Capture the cell that displays the provided text and extract its (X, Y) central coordinate. 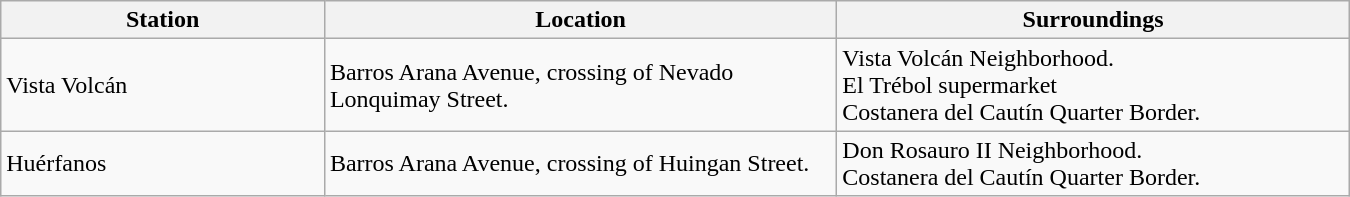
Location (580, 20)
Vista Volcán Neighborhood.El Trébol supermarketCostanera del Cautín Quarter Border. (1093, 85)
Vista Volcán (163, 85)
Barros Arana Avenue, crossing of Huingan Street. (580, 164)
Station (163, 20)
Don Rosauro II Neighborhood.Costanera del Cautín Quarter Border. (1093, 164)
Barros Arana Avenue, crossing of Nevado Lonquimay Street. (580, 85)
Huérfanos (163, 164)
Surroundings (1093, 20)
